Scan for the cell matching the given text and deliver its (x, y) coordinate at center. 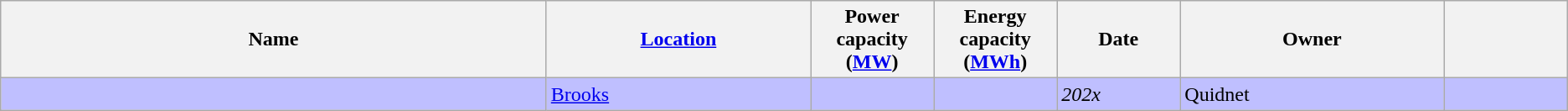
Date (1119, 40)
Location (678, 40)
Energy capacity (MWh) (995, 40)
202x (1119, 94)
Power capacity (MW) (873, 40)
Quidnet (1312, 94)
Brooks (678, 94)
Owner (1312, 40)
Name (274, 40)
